Return the [X, Y] coordinate for the center point of the cell that contains the specified text.  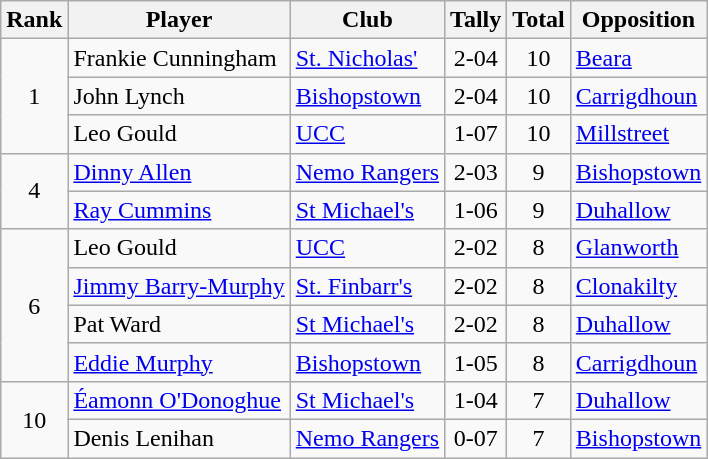
Pat Ward [179, 324]
Frankie Cunningham [179, 58]
Éamonn O'Donoghue [179, 400]
Opposition [638, 20]
Dinny Allen [179, 172]
4 [34, 191]
Beara [638, 58]
Player [179, 20]
1 [34, 96]
Tally [476, 20]
Eddie Murphy [179, 362]
1-07 [476, 134]
Club [367, 20]
1-05 [476, 362]
John Lynch [179, 96]
Clonakilty [638, 286]
St. Nicholas' [367, 58]
1-06 [476, 210]
Jimmy Barry-Murphy [179, 286]
St. Finbarr's [367, 286]
Denis Lenihan [179, 438]
Ray Cummins [179, 210]
Rank [34, 20]
2-03 [476, 172]
0-07 [476, 438]
Millstreet [638, 134]
6 [34, 305]
Total [539, 20]
Glanworth [638, 248]
1-04 [476, 400]
